Scan for the cell matching the given text and deliver its (X, Y) coordinate at center. 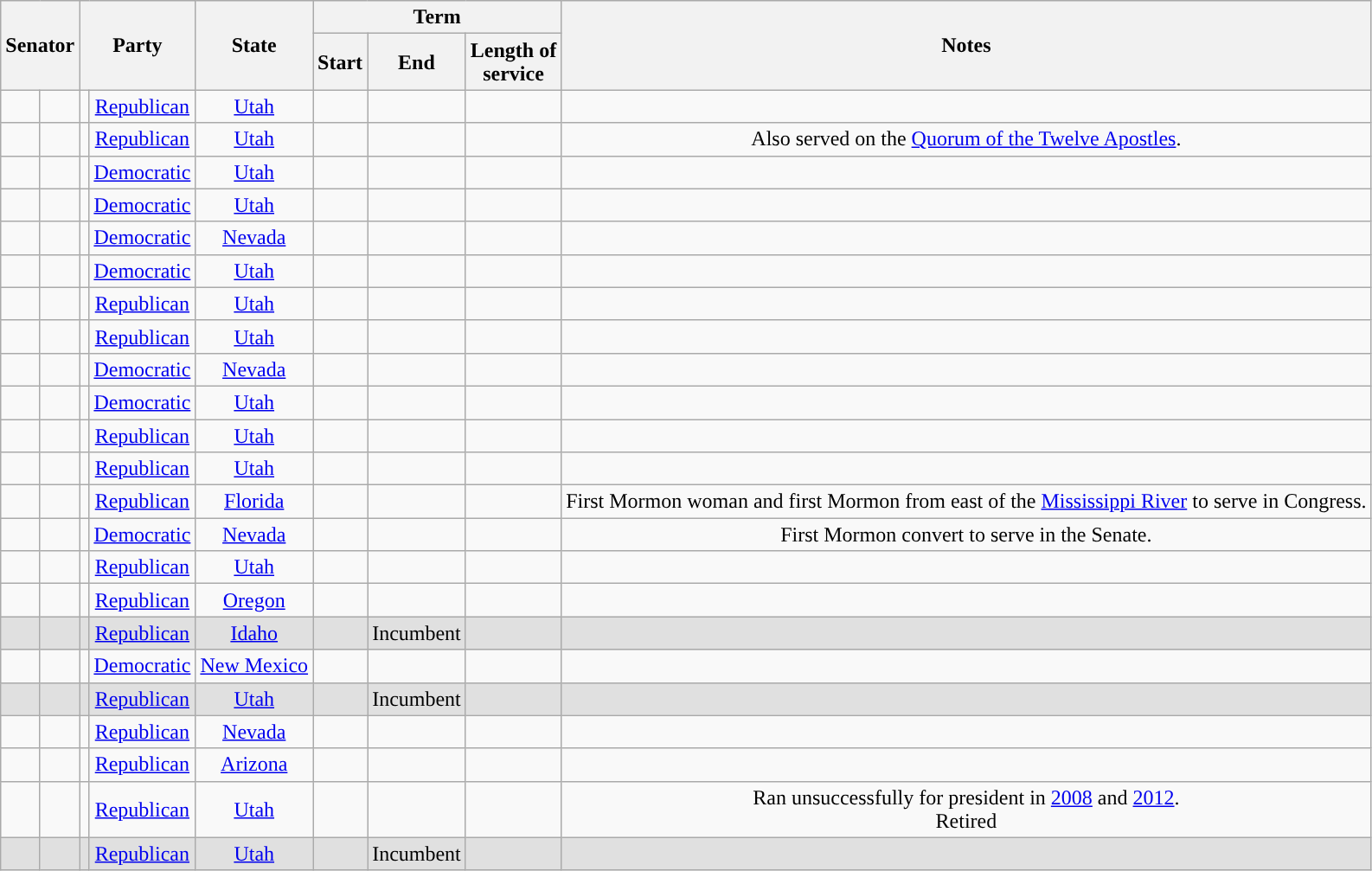
Start (341, 62)
Oregon (254, 600)
State (254, 45)
First Mormon convert to serve in the Senate. (966, 535)
End (417, 62)
Ran unsuccessfully for president in 2008 and 2012.Retired (966, 810)
Also served on the Quorum of the Twelve Apostles. (966, 139)
First Mormon woman and first Mormon from east of the Mississippi River to serve in Congress. (966, 502)
Arizona (254, 765)
Senator (40, 45)
Notes (966, 45)
Term (438, 17)
Party (138, 45)
New Mexico (254, 666)
Length ofservice (513, 62)
Idaho (254, 633)
Florida (254, 502)
